From the cell containing the given text, extract its center point as [x, y] coordinate. 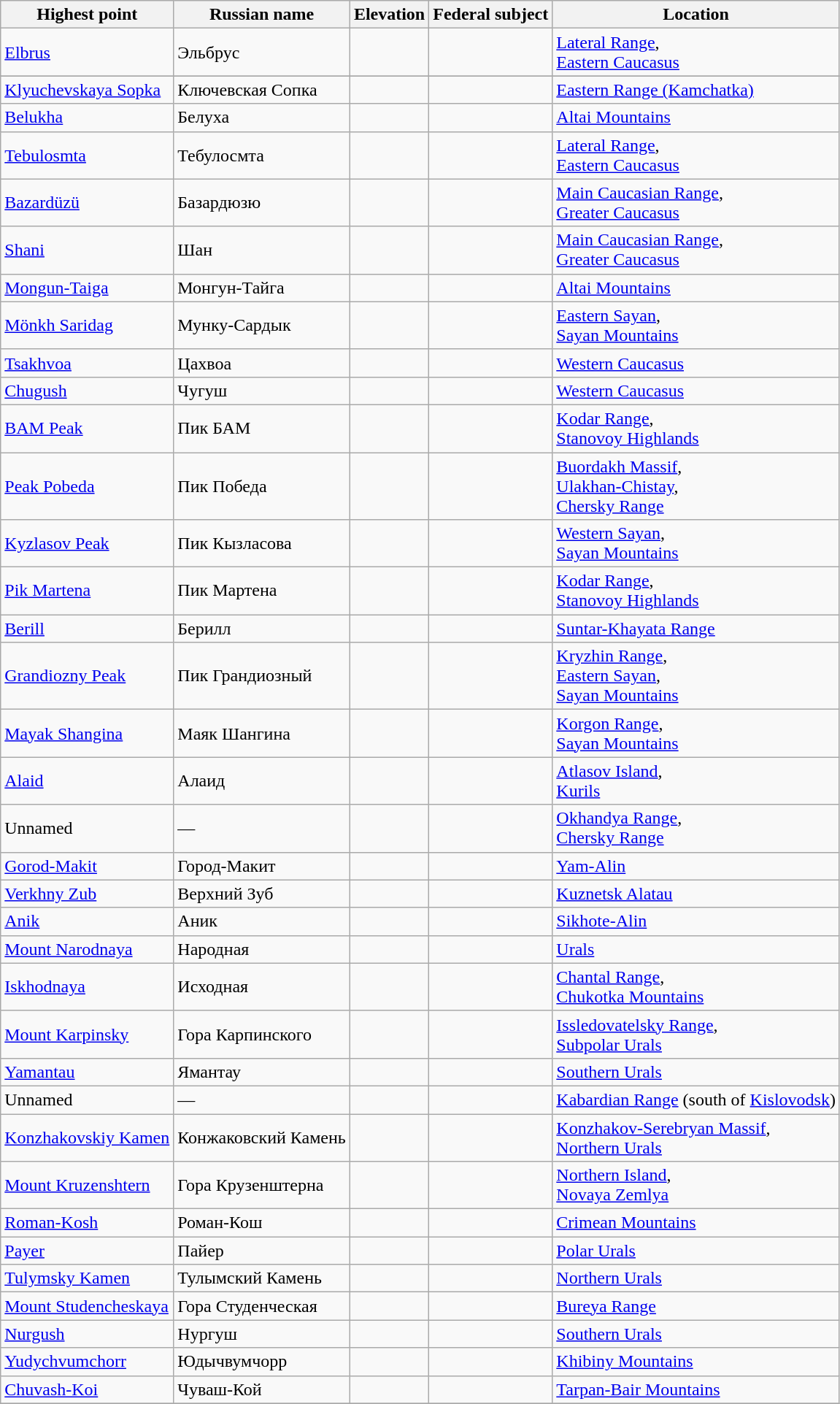
Okhandya Range,Chersky Range [696, 828]
Suntar-Khayata Range [696, 629]
Northern Island,Novaya Zemlya [696, 1186]
Khibiny Mountains [696, 1362]
Белуха [262, 118]
Пайер [262, 1251]
Sikhote-Alin [696, 921]
Location [696, 15]
Mongun-Taiga [88, 288]
Konzhakov-Serebryan Massif,Northern Urals [696, 1138]
Konzhakovskiy Kamen [88, 1138]
Город-Макит [262, 866]
BAM Peak [88, 428]
Belukha [88, 118]
Kyzlasov Peak [88, 543]
Western Sayan,Sayan Mountains [696, 543]
Northern Urals [696, 1278]
Anik [88, 921]
Alaid [88, 781]
Peak Pobeda [88, 486]
Lateral Range,Eastern Caucasus [696, 155]
Маяк Шангина [262, 733]
Elbrus [88, 53]
Гора Студенческая [262, 1306]
Eastern Range (Kamchatka) [696, 90]
Klyuchevskaya Sopka [88, 90]
Berill [88, 629]
Mount Karpinsky [88, 1034]
Payer [88, 1251]
Исходная [262, 987]
Mayak Shangina [88, 733]
Korgon Range,Sayan Mountains [696, 733]
Алаид [262, 781]
Tulymsky Kamen [88, 1278]
Аник [262, 921]
Цахвоа [262, 363]
Yamantau [88, 1072]
Пик Мартена [262, 591]
Конжаковский Камень [262, 1138]
Чугуш [262, 391]
Elevation [389, 15]
Пик Победа [262, 486]
Bureya Range [696, 1306]
Берилл [262, 629]
Пик Кызласова [262, 543]
Mönkh Saridag [88, 326]
Roman-Kosh [88, 1223]
Тулымский Камень [262, 1278]
Тебулосмта [262, 155]
Ямантау [262, 1072]
Mount Kruzenshtern [88, 1186]
Atlasov Island,Kurils [696, 781]
Eastern Sayan,Sayan Mountains [696, 326]
Ключевская Сопка [262, 90]
Russian name [262, 15]
Shani [88, 250]
Issledovatelsky Range,Subpolar Urals [696, 1034]
Kryzhin Range,Eastern Sayan,Sayan Mountains [696, 676]
Роман-Кош [262, 1223]
Гора Крузенштерна [262, 1186]
Verkhny Zub [88, 894]
Highest point [88, 15]
Lateral Range, Eastern Caucasus [696, 53]
Юдычвумчорр [262, 1362]
Гора Карпинского [262, 1034]
Шан [262, 250]
Buordakh Massif,Ulakhan-Chistay,Chersky Range [696, 486]
Эльбрус [262, 53]
Gorod-Makit [88, 866]
Tsakhvoa [88, 363]
Chuvash-Koi [88, 1389]
Polar Urals [696, 1251]
Mount Narodnaya [88, 949]
Пик Грандиозный [262, 676]
Yam-Alin [696, 866]
Mount Studencheskaya [88, 1306]
Iskhodnaya [88, 987]
Нургуш [262, 1334]
Tebulosmta [88, 155]
Монгун-Тайга [262, 288]
Nurgush [88, 1334]
Pik Martena [88, 591]
Crimean Mountains [696, 1223]
Bazardüzü [88, 203]
Верхний Зуб [262, 894]
Чуваш-Кой [262, 1389]
Народная [262, 949]
Tarpan-Bair Mountains [696, 1389]
Kabardian Range (south of Kislovodsk) [696, 1100]
Chantal Range,Chukotka Mountains [696, 987]
Kuznetsk Alatau [696, 894]
Chugush [88, 391]
Пик БАМ [262, 428]
Yudychvumchorr [88, 1362]
Мунку-Сардык [262, 326]
Federal subject [490, 15]
Urals [696, 949]
Grandiozny Peak [88, 676]
Базардюзю [262, 203]
